Identify which cell holds the provided text, then report its [x, y] central coordinate. 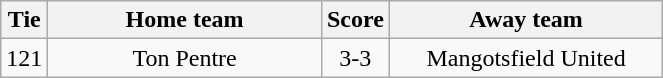
3-3 [355, 58]
Mangotsfield United [526, 58]
121 [24, 58]
Away team [526, 20]
Tie [24, 20]
Score [355, 20]
Home team [185, 20]
Ton Pentre [185, 58]
